For the text-containing cell, return its midpoint in [x, y] coordinate format. 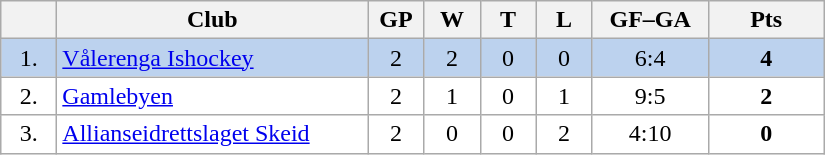
GF–GA [650, 20]
Allianseidrettslaget Skeid [212, 134]
6:4 [650, 58]
4 [766, 58]
GP [396, 20]
9:5 [650, 96]
Pts [766, 20]
Club [212, 20]
W [452, 20]
L [564, 20]
Vålerenga Ishockey [212, 58]
3. [29, 134]
4:10 [650, 134]
1. [29, 58]
Gamlebyen [212, 96]
T [508, 20]
2. [29, 96]
